Output the (X, Y) coordinate of the center of the cell containing the given text.  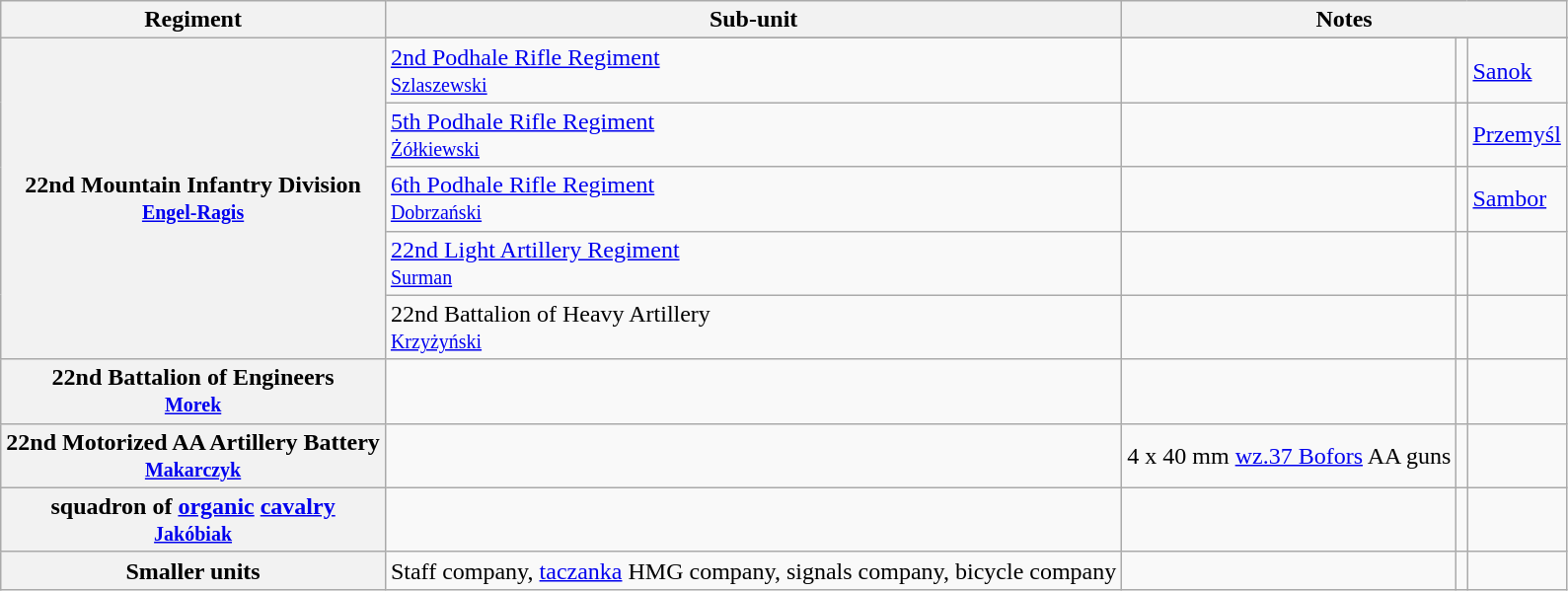
22nd Battalion of EngineersMorek (193, 391)
Smaller units (193, 570)
Sub-unit (753, 20)
22nd Battalion of Heavy ArtilleryKrzyżyński (753, 328)
4 x 40 mm wz.37 Bofors AA guns (1289, 456)
squadron of organic cavalryJakóbiak (193, 519)
5th Podhale Rifle RegimentŻółkiewski (753, 134)
Regiment (193, 20)
22nd Mountain Infantry DivisionEngel-Ragis (193, 199)
22nd Motorized AA Artillery BatteryMakarczyk (193, 456)
Sanok (1517, 71)
Przemyśl (1517, 134)
Notes (1344, 20)
Sambor (1517, 199)
Staff company, taczanka HMG company, signals company, bicycle company (753, 570)
2nd Podhale Rifle RegimentSzlaszewski (753, 71)
6th Podhale Rifle RegimentDobrzański (753, 199)
22nd Light Artillery RegimentSurman (753, 262)
